Detect which cell encompasses the target text, then output its (x, y) center coordinate. 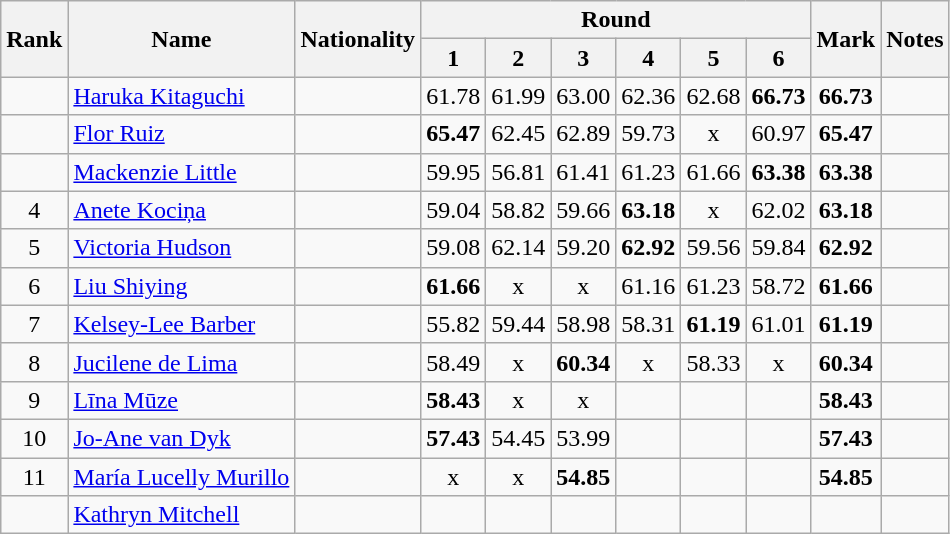
10 (34, 438)
58.49 (454, 362)
56.81 (518, 172)
2 (518, 58)
Nationality (358, 39)
8 (34, 362)
58.98 (584, 324)
59.20 (584, 248)
58.82 (518, 210)
58.72 (778, 286)
62.36 (648, 96)
Flor Ruiz (182, 134)
59.66 (584, 210)
61.01 (778, 324)
Mackenzie Little (182, 172)
59.84 (778, 248)
55.82 (454, 324)
Jucilene de Lima (182, 362)
62.89 (584, 134)
Haruka Kitaguchi (182, 96)
María Lucelly Murillo (182, 477)
Līna Mūze (182, 400)
Liu Shiying (182, 286)
Kathryn Mitchell (182, 515)
58.33 (714, 362)
7 (34, 324)
62.68 (714, 96)
62.14 (518, 248)
59.08 (454, 248)
11 (34, 477)
61.99 (518, 96)
Notes (915, 39)
59.44 (518, 324)
59.73 (648, 134)
59.04 (454, 210)
3 (584, 58)
Anete Kociņa (182, 210)
53.99 (584, 438)
61.78 (454, 96)
62.02 (778, 210)
Victoria Hudson (182, 248)
62.45 (518, 134)
Jo-Ane van Dyk (182, 438)
63.00 (584, 96)
58.31 (648, 324)
Round (616, 20)
54.45 (518, 438)
Kelsey-Lee Barber (182, 324)
61.16 (648, 286)
Rank (34, 39)
1 (454, 58)
60.97 (778, 134)
9 (34, 400)
61.41 (584, 172)
59.95 (454, 172)
59.56 (714, 248)
Mark (846, 39)
Name (182, 39)
